Identify which cell holds the provided text, then report its [X, Y] central coordinate. 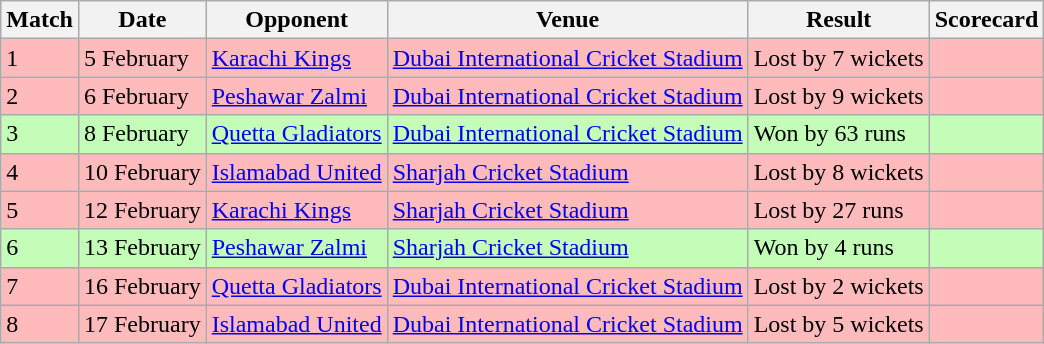
1 [40, 58]
7 [40, 286]
5 February [142, 58]
6 [40, 248]
Opponent [296, 20]
13 February [142, 248]
Result [838, 20]
Lost by 9 wickets [838, 96]
Lost by 7 wickets [838, 58]
3 [40, 134]
12 February [142, 210]
Scorecard [986, 20]
5 [40, 210]
Won by 63 runs [838, 134]
4 [40, 172]
2 [40, 96]
Lost by 27 runs [838, 210]
Venue [568, 20]
8 [40, 324]
Date [142, 20]
16 February [142, 286]
17 February [142, 324]
6 February [142, 96]
Match [40, 20]
Won by 4 runs [838, 248]
Lost by 5 wickets [838, 324]
Lost by 8 wickets [838, 172]
10 February [142, 172]
8 February [142, 134]
Lost by 2 wickets [838, 286]
